Return (x, y) of the center of cell containing provided text 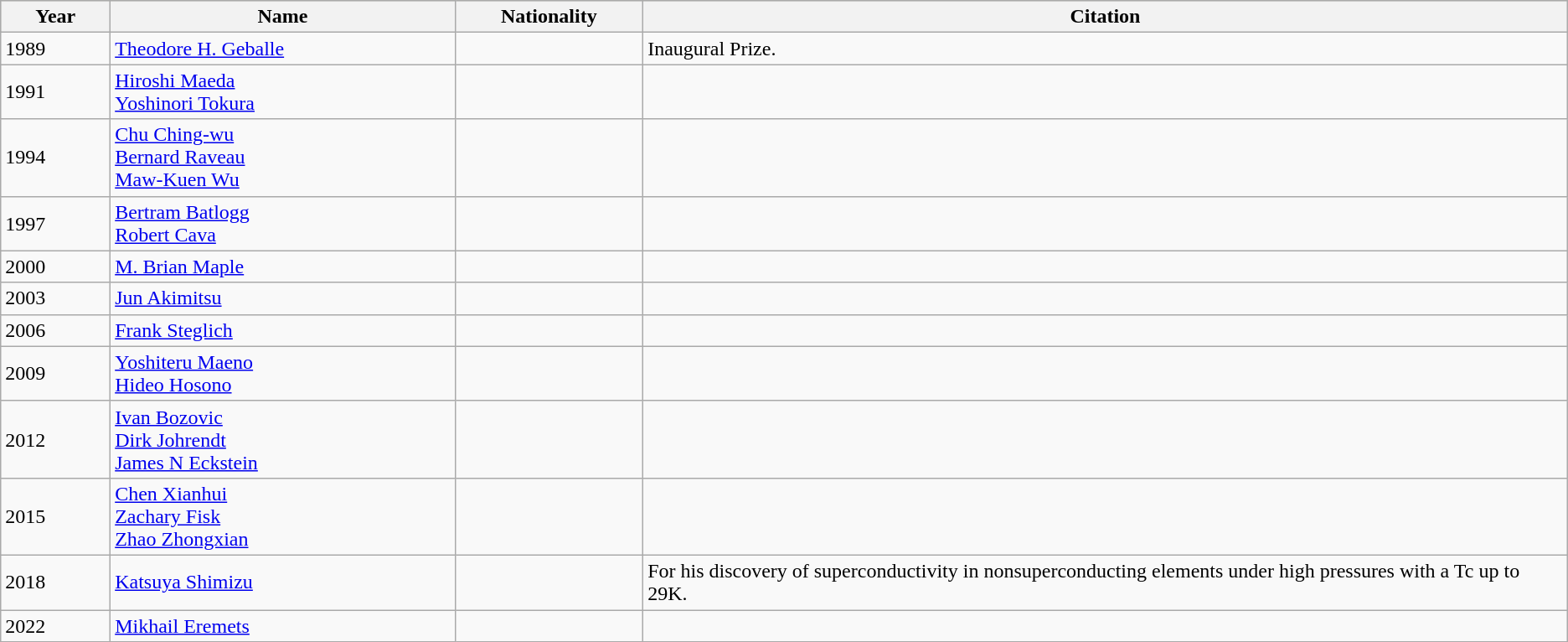
1997 (55, 223)
Bertram BatloggRobert Cava (283, 223)
Citation (1106, 17)
M. Brian Maple (283, 267)
Chen XianhuiZachary FiskZhao Zhongxian (283, 516)
2018 (55, 582)
Theodore H. Geballe (283, 49)
Year (55, 17)
Chu Ching-wuBernard RaveauMaw-Kuen Wu (283, 158)
1991 (55, 92)
2009 (55, 374)
Yoshiteru MaenoHideo Hosono (283, 374)
Hiroshi MaedaYoshinori Tokura (283, 92)
Ivan BozovicDirk JohrendtJames N Eckstein (283, 439)
2003 (55, 298)
Name (283, 17)
2012 (55, 439)
Nationality (549, 17)
2015 (55, 516)
For his discovery of superconductivity in nonsuperconducting elements under high pressures with a Tc up to 29K. (1106, 582)
2006 (55, 330)
Inaugural Prize. (1106, 49)
Jun Akimitsu (283, 298)
Mikhail Eremets (283, 626)
2022 (55, 626)
Katsuya Shimizu (283, 582)
Frank Steglich (283, 330)
1994 (55, 158)
1989 (55, 49)
2000 (55, 267)
